Extract the (x, y) coordinate from the center of the cell holding the provided text.  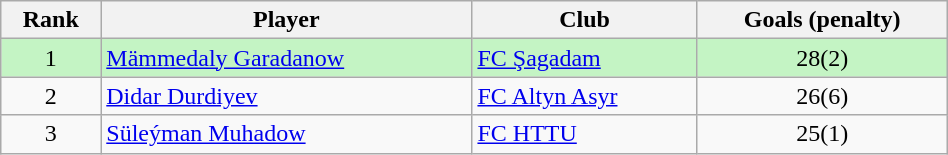
Club (584, 20)
FC Şagadam (584, 58)
26(6) (822, 96)
FC Altyn Asyr (584, 96)
Süleýman Muhadow (286, 134)
2 (51, 96)
28(2) (822, 58)
1 (51, 58)
25(1) (822, 134)
FC HTTU (584, 134)
Mämmedaly Garadanow (286, 58)
Rank (51, 20)
3 (51, 134)
Goals (penalty) (822, 20)
Player (286, 20)
Didar Durdiyev (286, 96)
